Output the (X, Y) coordinate of the center of the cell containing the given text.  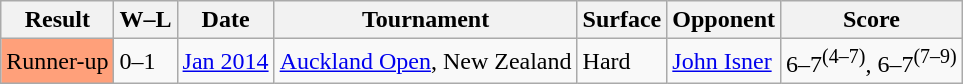
Jan 2014 (226, 62)
Date (226, 20)
Auckland Open, New Zealand (426, 62)
Surface (622, 20)
Tournament (426, 20)
Runner-up (58, 62)
Score (872, 20)
6–7(4–7), 6–7(7–9) (872, 62)
Hard (622, 62)
W–L (146, 20)
Opponent (724, 20)
Result (58, 20)
John Isner (724, 62)
0–1 (146, 62)
